Scan for the cell matching the given text and deliver its (x, y) coordinate at center. 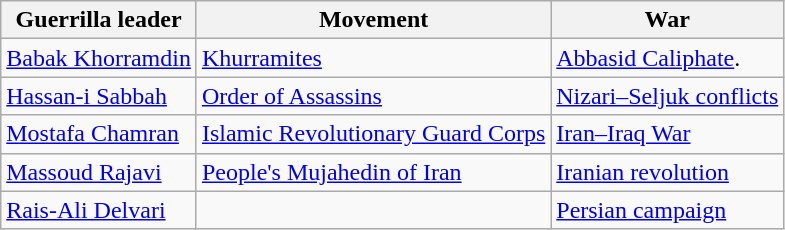
War (668, 20)
Hassan-i Sabbah (99, 96)
Khurramites (373, 58)
Persian campaign (668, 210)
People's Mujahedin of Iran (373, 172)
Iran–Iraq War (668, 134)
Babak Khorramdin (99, 58)
Iranian revolution (668, 172)
Order of Assassins (373, 96)
Abbasid Caliphate. (668, 58)
Islamic Revolutionary Guard Corps (373, 134)
Rais-Ali Delvari (99, 210)
Mostafa Chamran (99, 134)
Guerrilla leader (99, 20)
Movement (373, 20)
Nizari–Seljuk conflicts (668, 96)
Massoud Rajavi (99, 172)
